Find where the given text appears and provide that cell's center as [x, y] coordinate. 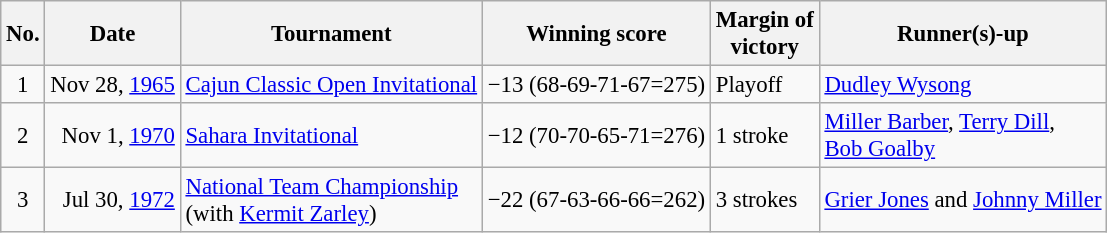
Margin ofvictory [764, 34]
Playoff [764, 85]
2 [23, 136]
−22 (67-63-66-66=262) [596, 200]
Runner(s)-up [963, 34]
National Team Championship(with Kermit Zarley) [331, 200]
Sahara Invitational [331, 136]
Miller Barber, Terry Dill, Bob Goalby [963, 136]
Cajun Classic Open Invitational [331, 85]
−12 (70-70-65-71=276) [596, 136]
3 strokes [764, 200]
3 [23, 200]
1 stroke [764, 136]
Winning score [596, 34]
Nov 28, 1965 [112, 85]
Grier Jones and Johnny Miller [963, 200]
−13 (68-69-71-67=275) [596, 85]
No. [23, 34]
Date [112, 34]
Dudley Wysong [963, 85]
Nov 1, 1970 [112, 136]
1 [23, 85]
Tournament [331, 34]
Jul 30, 1972 [112, 200]
